Find where the given text appears and provide that cell's center as (x, y) coordinate. 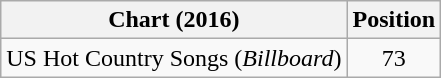
US Hot Country Songs (Billboard) (174, 58)
73 (394, 58)
Chart (2016) (174, 20)
Position (394, 20)
